Return (x, y) of the center of cell containing provided text 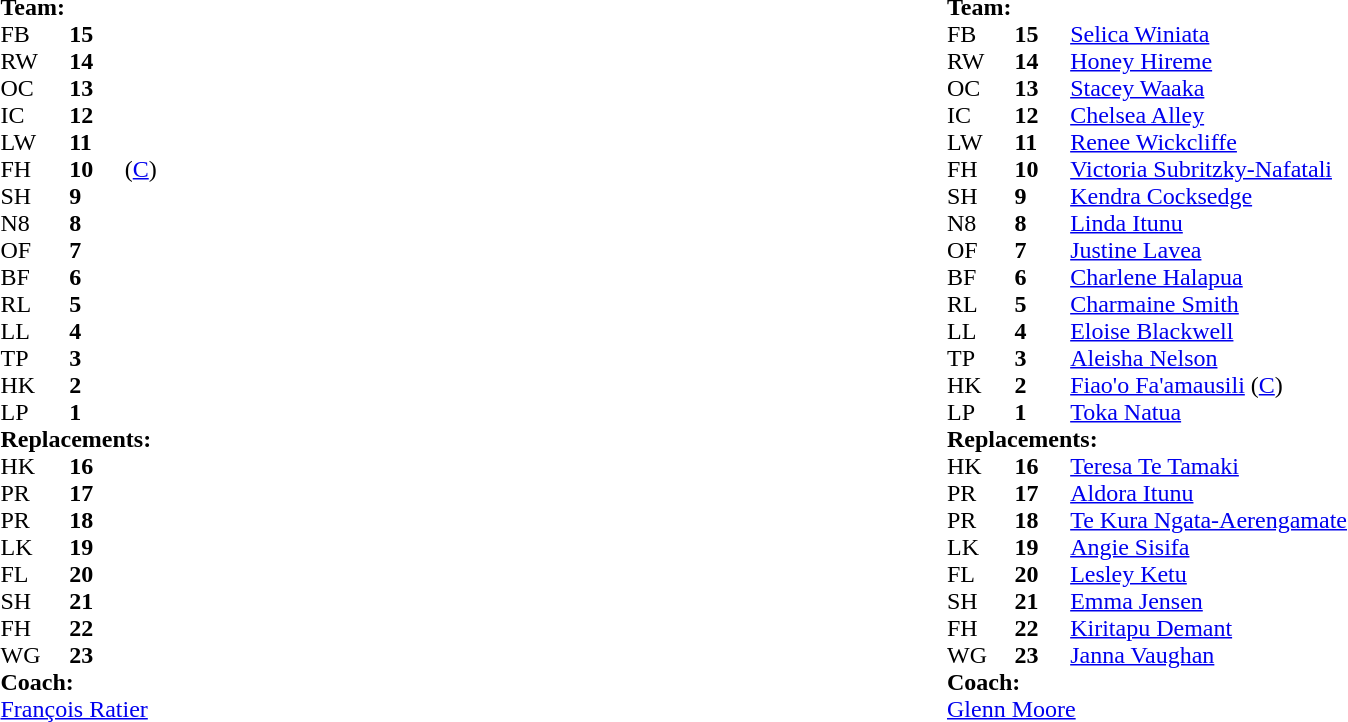
(C) (329, 170)
Coach: (470, 682)
Replacements: (470, 440)
